Output the (x, y) coordinate of the center of the cell containing the given text.  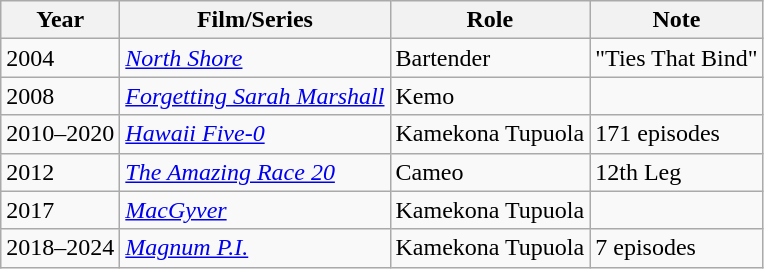
Role (490, 20)
Forgetting Sarah Marshall (255, 96)
Note (676, 20)
12th Leg (676, 172)
Hawaii Five-0 (255, 134)
2010–2020 (60, 134)
Kemo (490, 96)
2004 (60, 58)
Magnum P.I. (255, 248)
The Amazing Race 20 (255, 172)
Film/Series (255, 20)
2008 (60, 96)
7 episodes (676, 248)
171 episodes (676, 134)
Cameo (490, 172)
2017 (60, 210)
Bartender (490, 58)
2012 (60, 172)
Year (60, 20)
2018–2024 (60, 248)
"Ties That Bind" (676, 58)
North Shore (255, 58)
MacGyver (255, 210)
